Pinpoint the cell where the given text exists, returning its (X, Y) midpoint coordinate. 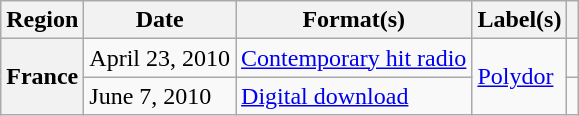
Label(s) (520, 20)
June 7, 2010 (160, 96)
Format(s) (354, 20)
Date (160, 20)
April 23, 2010 (160, 58)
Region (42, 20)
Contemporary hit radio (354, 58)
France (42, 77)
Polydor (520, 77)
Digital download (354, 96)
